Scan for the cell matching the given text and deliver its [x, y] coordinate at center. 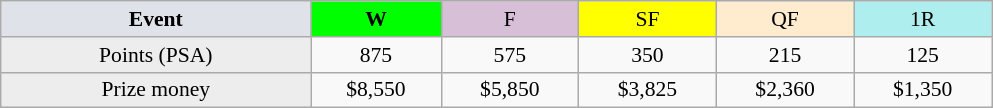
QF [785, 19]
350 [648, 55]
Prize money [156, 90]
125 [923, 55]
$3,825 [648, 90]
Points (PSA) [156, 55]
$8,550 [376, 90]
$1,350 [923, 90]
1R [923, 19]
215 [785, 55]
$5,850 [510, 90]
875 [376, 55]
SF [648, 19]
F [510, 19]
W [376, 19]
$2,360 [785, 90]
575 [510, 55]
Event [156, 19]
